Pinpoint the cell where the given text exists, returning its (x, y) midpoint coordinate. 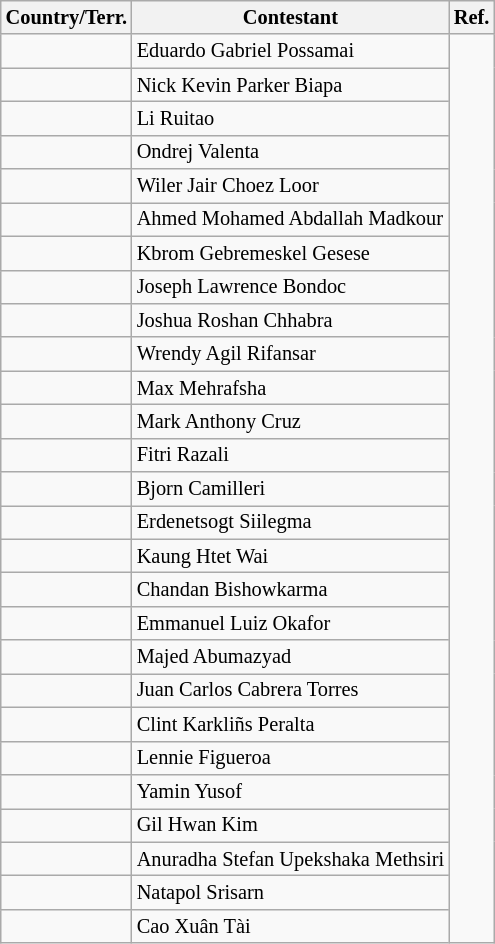
Nick Kevin Parker Biapa (290, 85)
Anuradha Stefan Upekshaka Methsiri (290, 859)
Kaung Htet Wai (290, 556)
Max Mehrafsha (290, 388)
Natapol Srisarn (290, 893)
Li Ruitao (290, 119)
Fitri Razali (290, 455)
Gil Hwan Kim (290, 825)
Majed Abumazyad (290, 657)
Mark Anthony Cruz (290, 422)
Yamin Yusof (290, 792)
Kbrom Gebremeskel Gesese (290, 253)
Wrendy Agil Rifansar (290, 354)
Joseph Lawrence Bondoc (290, 287)
Country/Terr. (66, 18)
Cao Xuân Tài (290, 926)
Juan Carlos Cabrera Torres (290, 691)
Contestant (290, 18)
Chandan Bishowkarma (290, 590)
Joshua Roshan Chhabra (290, 321)
Clint Karkliñs Peralta (290, 725)
Wiler Jair Choez Loor (290, 186)
Erdenetsogt Siilegma (290, 523)
Eduardo Gabriel Possamai (290, 51)
Ref. (472, 18)
Ondrej Valenta (290, 152)
Bjorn Camilleri (290, 489)
Emmanuel Luiz Okafor (290, 624)
Ahmed Mohamed Abdallah Madkour (290, 220)
Lennie Figueroa (290, 758)
